Search for the cell housing the specified text and yield its (x, y) center coordinate. 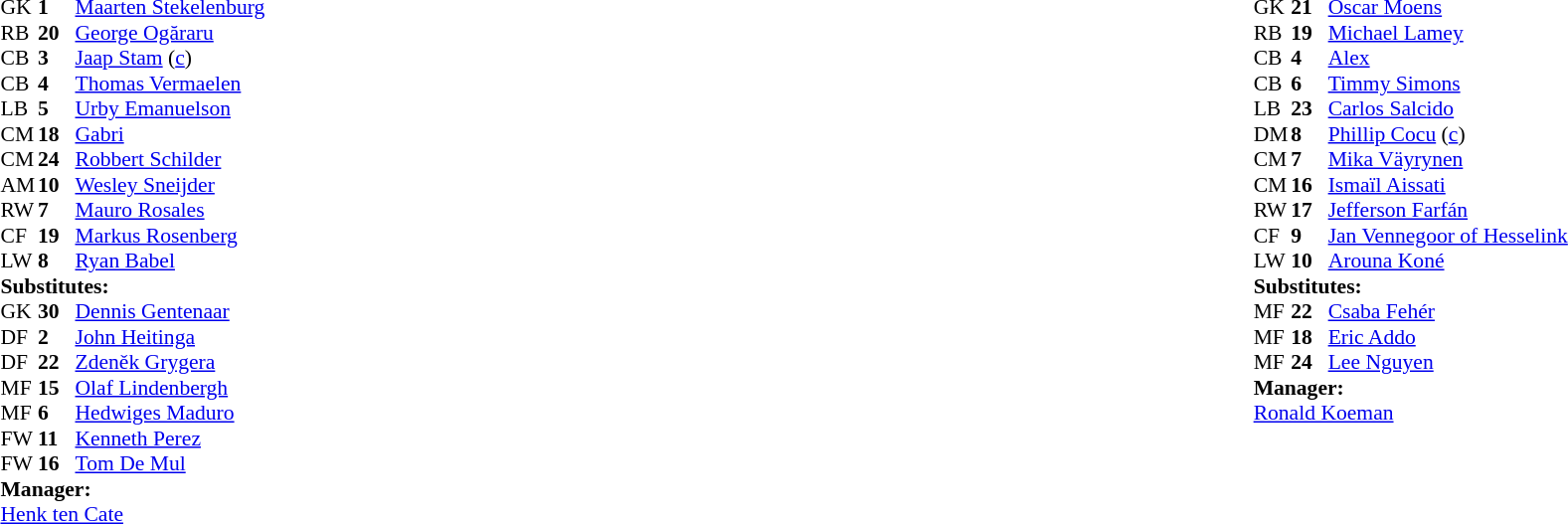
Gabri (171, 134)
Thomas Vermaelen (171, 84)
John Heitinga (171, 337)
Lee Nguyen (1448, 363)
Mika Väyrynen (1448, 160)
Carlos Salcido (1448, 108)
23 (1309, 108)
Jaap Stam (c) (171, 59)
3 (57, 59)
30 (57, 311)
Robbert Schilder (171, 160)
15 (57, 388)
Hedwiges Maduro (171, 413)
Ryan Babel (171, 262)
17 (1309, 210)
Zdeněk Grygera (171, 363)
5 (57, 108)
Kenneth Perez (171, 438)
2 (57, 337)
20 (57, 33)
Arouna Koné (1448, 262)
11 (57, 438)
Ismaïl Aissati (1448, 185)
DM (1273, 134)
Dennis Gentenaar (171, 311)
Jan Vennegoor of Hesselink (1448, 236)
Urby Emanuelson (171, 108)
GK (19, 311)
Jefferson Farfán (1448, 210)
Michael Lamey (1448, 33)
George Ogăraru (171, 33)
Timmy Simons (1448, 84)
9 (1309, 236)
AM (19, 185)
Csaba Fehér (1448, 311)
Phillip Cocu (c) (1448, 134)
Tom De Mul (171, 464)
Markus Rosenberg (171, 236)
Alex (1448, 59)
Mauro Rosales (171, 210)
Ronald Koeman (1411, 413)
Olaf Lindenbergh (171, 388)
Eric Addo (1448, 337)
Wesley Sneijder (171, 185)
